Detect which cell encompasses the target text, then output its (X, Y) center coordinate. 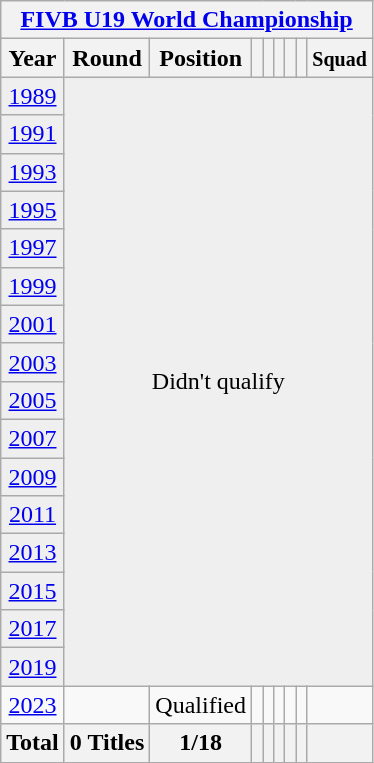
0 Titles (107, 743)
1993 (33, 172)
2023 (33, 705)
1/18 (201, 743)
2013 (33, 553)
2001 (33, 324)
2003 (33, 362)
1989 (33, 96)
FIVB U19 World Championship (187, 20)
1997 (33, 248)
1995 (33, 210)
Qualified (201, 705)
Squad (340, 58)
Year (33, 58)
2019 (33, 667)
Position (201, 58)
Total (33, 743)
2005 (33, 400)
2015 (33, 591)
2017 (33, 629)
2011 (33, 515)
Didn't qualify (218, 382)
1991 (33, 134)
1999 (33, 286)
2007 (33, 438)
Round (107, 58)
2009 (33, 477)
